Find where the given text appears and provide that cell's center as [x, y] coordinate. 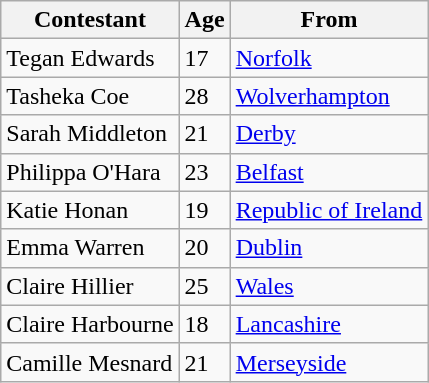
Merseyside [329, 362]
From [329, 20]
Tasheka Coe [90, 96]
Philippa O'Hara [90, 172]
Lancashire [329, 324]
Wolverhampton [329, 96]
Contestant [90, 20]
19 [204, 210]
Claire Harbourne [90, 324]
Belfast [329, 172]
18 [204, 324]
Wales [329, 286]
Katie Honan [90, 210]
Sarah Middleton [90, 134]
Tegan Edwards [90, 58]
Dublin [329, 248]
20 [204, 248]
28 [204, 96]
Camille Mesnard [90, 362]
Claire Hillier [90, 286]
23 [204, 172]
Derby [329, 134]
Republic of Ireland [329, 210]
17 [204, 58]
25 [204, 286]
Age [204, 20]
Emma Warren [90, 248]
Norfolk [329, 58]
